Output the (X, Y) coordinate of the center of the cell containing the given text.  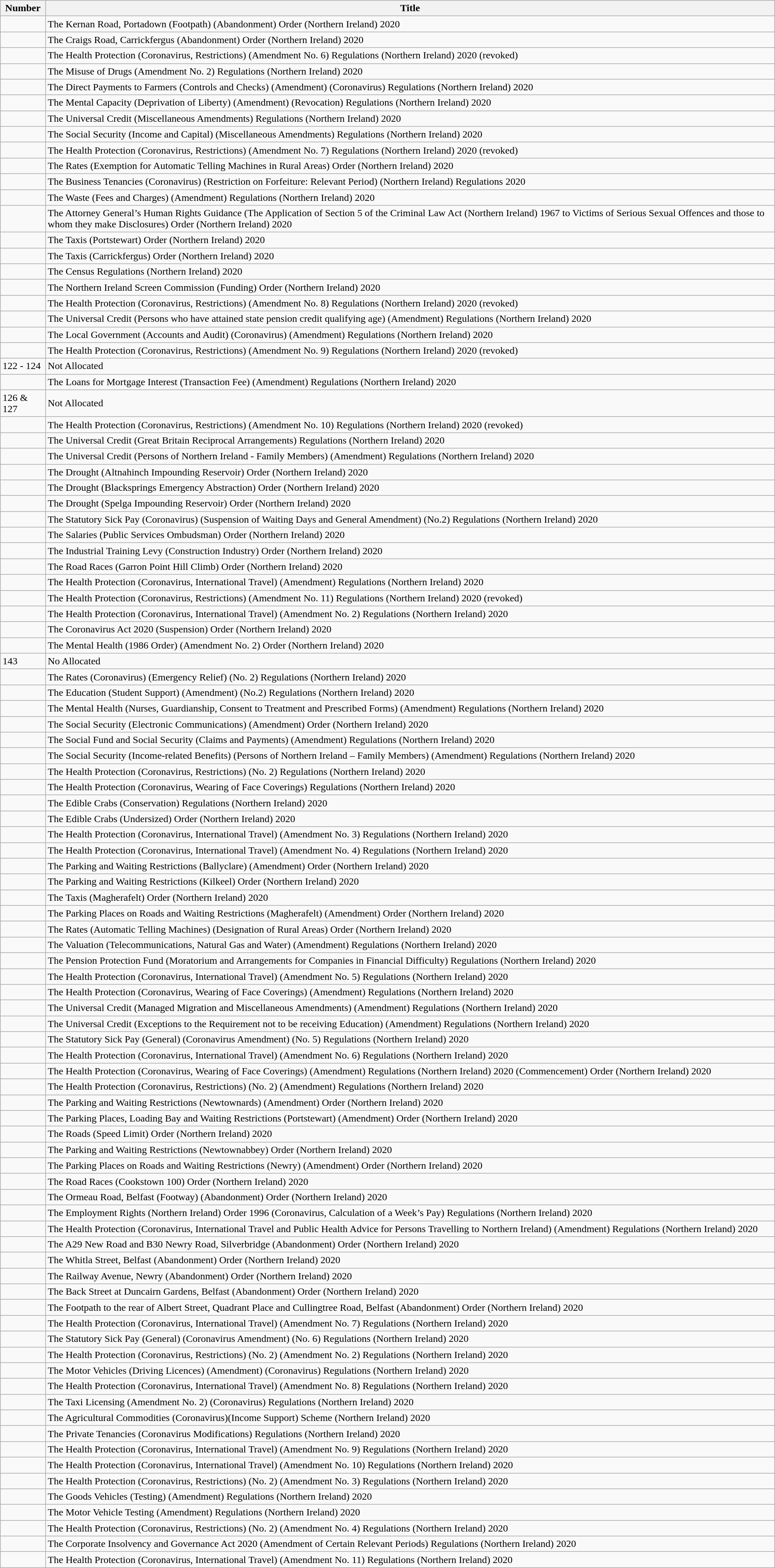
The Health Protection (Coronavirus, Restrictions) (Amendment No. 10) Regulations (Northern Ireland) 2020 (revoked) (410, 425)
The Health Protection (Coronavirus, International Travel) (Amendment No. 4) Regulations (Northern Ireland) 2020 (410, 850)
143 (23, 661)
The Universal Credit (Miscellaneous Amendments) Regulations (Northern Ireland) 2020 (410, 118)
The Taxi Licensing (Amendment No. 2) (Coronavirus) Regulations (Northern Ireland) 2020 (410, 1402)
The Parking and Waiting Restrictions (Ballyclare) (Amendment) Order (Northern Ireland) 2020 (410, 866)
The Health Protection (Coronavirus, International Travel) (Amendment No. 10) Regulations (Northern Ireland) 2020 (410, 1465)
The Universal Credit (Managed Migration and Miscellaneous Amendments) (Amendment) Regulations (Northern Ireland) 2020 (410, 1008)
The Health Protection (Coronavirus, Restrictions) (No. 2) (Amendment No. 4) Regulations (Northern Ireland) 2020 (410, 1528)
The Road Races (Cookstown 100) Order (Northern Ireland) 2020 (410, 1181)
The Health Protection (Coronavirus, Restrictions) (No. 2) (Amendment No. 3) Regulations (Northern Ireland) 2020 (410, 1481)
The Motor Vehicles (Driving Licences) (Amendment) (Coronavirus) Regulations (Northern Ireland) 2020 (410, 1370)
The Parking and Waiting Restrictions (Kilkeel) Order (Northern Ireland) 2020 (410, 882)
The Health Protection (Coronavirus, International Travel) (Amendment) Regulations (Northern Ireland) 2020 (410, 582)
The Whitla Street, Belfast (Abandonment) Order (Northern Ireland) 2020 (410, 1260)
The Health Protection (Coronavirus, Restrictions) (No. 2) Regulations (Northern Ireland) 2020 (410, 772)
The Health Protection (Coronavirus, Restrictions) (No. 2) (Amendment) Regulations (Northern Ireland) 2020 (410, 1087)
The Employment Rights (Northern Ireland) Order 1996 (Coronavirus, Calculation of a Week’s Pay) Regulations (Northern Ireland) 2020 (410, 1213)
The Edible Crabs (Undersized) Order (Northern Ireland) 2020 (410, 819)
The Statutory Sick Pay (General) (Coronavirus Amendment) (No. 6) Regulations (Northern Ireland) 2020 (410, 1339)
The A29 New Road and B30 Newry Road, Silverbridge (Abandonment) Order (Northern Ireland) 2020 (410, 1245)
126 & 127 (23, 403)
122 - 124 (23, 366)
The Parking Places on Roads and Waiting Restrictions (Newry) (Amendment) Order (Northern Ireland) 2020 (410, 1165)
No Allocated (410, 661)
The Health Protection (Coronavirus, Restrictions) (Amendment No. 8) Regulations (Northern Ireland) 2020 (revoked) (410, 303)
The Rates (Coronavirus) (Emergency Relief) (No. 2) Regulations (Northern Ireland) 2020 (410, 677)
The Health Protection (Coronavirus, International Travel) (Amendment No. 3) Regulations (Northern Ireland) 2020 (410, 835)
The Back Street at Duncairn Gardens, Belfast (Abandonment) Order (Northern Ireland) 2020 (410, 1292)
The Universal Credit (Persons of Northern Ireland - Family Members) (Amendment) Regulations (Northern Ireland) 2020 (410, 456)
The Drought (Altnahinch Impounding Reservoir) Order (Northern Ireland) 2020 (410, 472)
The Health Protection (Coronavirus, International Travel) (Amendment No. 5) Regulations (Northern Ireland) 2020 (410, 976)
The Northern Ireland Screen Commission (Funding) Order (Northern Ireland) 2020 (410, 287)
The Taxis (Carrickfergus) Order (Northern Ireland) 2020 (410, 256)
Title (410, 8)
The Parking Places on Roads and Waiting Restrictions (Magherafelt) (Amendment) Order (Northern Ireland) 2020 (410, 913)
The Loans for Mortgage Interest (Transaction Fee) (Amendment) Regulations (Northern Ireland) 2020 (410, 382)
The Statutory Sick Pay (General) (Coronavirus Amendment) (No. 5) Regulations (Northern Ireland) 2020 (410, 1040)
The Taxis (Magherafelt) Order (Northern Ireland) 2020 (410, 897)
The Parking and Waiting Restrictions (Newtownards) (Amendment) Order (Northern Ireland) 2020 (410, 1102)
The Universal Credit (Great Britain Reciprocal Arrangements) Regulations (Northern Ireland) 2020 (410, 440)
The Coronavirus Act 2020 (Suspension) Order (Northern Ireland) 2020 (410, 630)
The Census Regulations (Northern Ireland) 2020 (410, 272)
The Waste (Fees and Charges) (Amendment) Regulations (Northern Ireland) 2020 (410, 198)
The Private Tenancies (Coronavirus Modifications) Regulations (Northern Ireland) 2020 (410, 1433)
The Parking and Waiting Restrictions (Newtownabbey) Order (Northern Ireland) 2020 (410, 1150)
The Roads (Speed Limit) Order (Northern Ireland) 2020 (410, 1134)
The Valuation (Telecommunications, Natural Gas and Water) (Amendment) Regulations (Northern Ireland) 2020 (410, 945)
The Road Races (Garron Point Hill Climb) Order (Northern Ireland) 2020 (410, 567)
The Health Protection (Coronavirus, International Travel) (Amendment No. 6) Regulations (Northern Ireland) 2020 (410, 1055)
The Education (Student Support) (Amendment) (No.2) Regulations (Northern Ireland) 2020 (410, 692)
The Footpath to the rear of Albert Street, Quadrant Place and Cullingtree Road, Belfast (Abandonment) Order (Northern Ireland) 2020 (410, 1307)
The Health Protection (Coronavirus, Restrictions) (Amendment No. 6) Regulations (Northern Ireland) 2020 (revoked) (410, 55)
The Business Tenancies (Coronavirus) (Restriction on Forfeiture: Relevant Period) (Northern Ireland) Regulations 2020 (410, 181)
The Ormeau Road, Belfast (Footway) (Abandonment) Order (Northern Ireland) 2020 (410, 1197)
The Mental Capacity (Deprivation of Liberty) (Amendment) (Revocation) Regulations (Northern Ireland) 2020 (410, 103)
The Salaries (Public Services Ombudsman) Order (Northern Ireland) 2020 (410, 535)
The Health Protection (Coronavirus, Restrictions) (No. 2) (Amendment No. 2) Regulations (Northern Ireland) 2020 (410, 1355)
The Motor Vehicle Testing (Amendment) Regulations (Northern Ireland) 2020 (410, 1513)
The Corporate Insolvency and Governance Act 2020 (Amendment of Certain Relevant Periods) Regulations (Northern Ireland) 2020 (410, 1544)
The Health Protection (Coronavirus, International Travel) (Amendment No. 2) Regulations (Northern Ireland) 2020 (410, 614)
The Health Protection (Coronavirus, International Travel) (Amendment No. 8) Regulations (Northern Ireland) 2020 (410, 1386)
The Mental Health (1986 Order) (Amendment No. 2) Order (Northern Ireland) 2020 (410, 645)
Number (23, 8)
The Kernan Road, Portadown (Footpath) (Abandonment) Order (Northern Ireland) 2020 (410, 24)
The Rates (Exemption for Automatic Telling Machines in Rural Areas) Order (Northern Ireland) 2020 (410, 166)
The Social Security (Income and Capital) (Miscellaneous Amendments) Regulations (Northern Ireland) 2020 (410, 134)
The Drought (Blacksprings Emergency Abstraction) Order (Northern Ireland) 2020 (410, 488)
The Craigs Road, Carrickfergus (Abandonment) Order (Northern Ireland) 2020 (410, 40)
The Goods Vehicles (Testing) (Amendment) Regulations (Northern Ireland) 2020 (410, 1497)
The Edible Crabs (Conservation) Regulations (Northern Ireland) 2020 (410, 803)
The Health Protection (Coronavirus, International Travel) (Amendment No. 7) Regulations (Northern Ireland) 2020 (410, 1323)
The Statutory Sick Pay (Coronavirus) (Suspension of Waiting Days and General Amendment) (No.2) Regulations (Northern Ireland) 2020 (410, 519)
The Health Protection (Coronavirus, International Travel) (Amendment No. 11) Regulations (Northern Ireland) 2020 (410, 1560)
The Social Security (Income-related Benefits) (Persons of Northern Ireland – Family Members) (Amendment) Regulations (Northern Ireland) 2020 (410, 756)
The Universal Credit (Exceptions to the Requirement not to be receiving Education) (Amendment) Regulations (Northern Ireland) 2020 (410, 1024)
The Mental Health (Nurses, Guardianship, Consent to Treatment and Prescribed Forms) (Amendment) Regulations (Northern Ireland) 2020 (410, 708)
The Health Protection (Coronavirus, Restrictions) (Amendment No. 11) Regulations (Northern Ireland) 2020 (revoked) (410, 598)
The Misuse of Drugs (Amendment No. 2) Regulations (Northern Ireland) 2020 (410, 71)
The Health Protection (Coronavirus, Wearing of Face Coverings) Regulations (Northern Ireland) 2020 (410, 787)
The Health Protection (Coronavirus, Wearing of Face Coverings) (Amendment) Regulations (Northern Ireland) 2020 (410, 992)
The Industrial Training Levy (Construction Industry) Order (Northern Ireland) 2020 (410, 551)
The Social Fund and Social Security (Claims and Payments) (Amendment) Regulations (Northern Ireland) 2020 (410, 740)
The Agricultural Commodities (Coronavirus)(Income Support) Scheme (Northern Ireland) 2020 (410, 1418)
The Railway Avenue, Newry (Abandonment) Order (Northern Ireland) 2020 (410, 1276)
The Universal Credit (Persons who have attained state pension credit qualifying age) (Amendment) Regulations (Northern Ireland) 2020 (410, 319)
The Rates (Automatic Telling Machines) (Designation of Rural Areas) Order (Northern Ireland) 2020 (410, 929)
The Taxis (Portstewart) Order (Northern Ireland) 2020 (410, 240)
The Pension Protection Fund (Moratorium and Arrangements for Companies in Financial Difficulty) Regulations (Northern Ireland) 2020 (410, 960)
The Direct Payments to Farmers (Controls and Checks) (Amendment) (Coronavirus) Regulations (Northern Ireland) 2020 (410, 87)
The Parking Places, Loading Bay and Waiting Restrictions (Portstewart) (Amendment) Order (Northern Ireland) 2020 (410, 1118)
The Health Protection (Coronavirus, International Travel) (Amendment No. 9) Regulations (Northern Ireland) 2020 (410, 1449)
The Health Protection (Coronavirus, Restrictions) (Amendment No. 9) Regulations (Northern Ireland) 2020 (revoked) (410, 350)
The Health Protection (Coronavirus, Restrictions) (Amendment No. 7) Regulations (Northern Ireland) 2020 (revoked) (410, 150)
The Drought (Spelga Impounding Reservoir) Order (Northern Ireland) 2020 (410, 504)
The Local Government (Accounts and Audit) (Coronavirus) (Amendment) Regulations (Northern Ireland) 2020 (410, 335)
The Social Security (Electronic Communications) (Amendment) Order (Northern Ireland) 2020 (410, 724)
